Provide the (X, Y) coordinate of the cell's center where the given text is located.  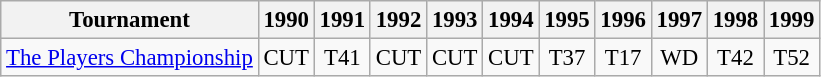
1994 (511, 20)
1993 (455, 20)
T37 (567, 58)
1990 (286, 20)
1991 (342, 20)
T52 (792, 58)
1996 (623, 20)
1997 (679, 20)
1995 (567, 20)
1992 (398, 20)
The Players Championship (130, 58)
1999 (792, 20)
WD (679, 58)
T42 (735, 58)
1998 (735, 20)
T17 (623, 58)
Tournament (130, 20)
T41 (342, 58)
